Return (x, y) of the center of cell containing provided text 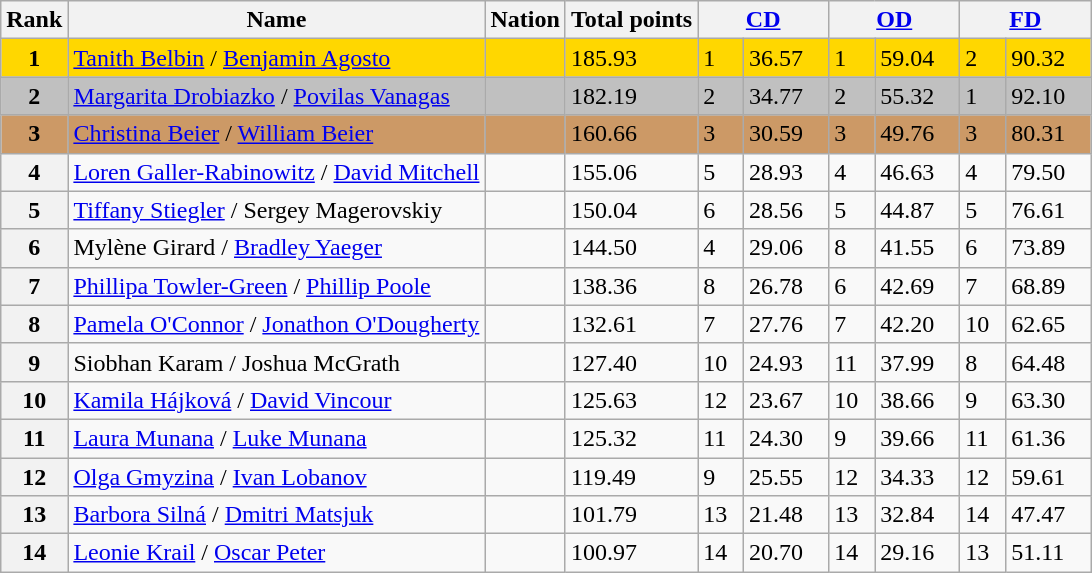
80.31 (1048, 134)
155.06 (631, 172)
144.50 (631, 248)
47.47 (1048, 515)
64.48 (1048, 362)
27.76 (786, 324)
21.48 (786, 515)
59.04 (918, 58)
119.49 (631, 477)
125.32 (631, 438)
39.66 (918, 438)
24.30 (786, 438)
FD (1026, 20)
34.77 (786, 96)
Rank (34, 20)
61.36 (1048, 438)
92.10 (1048, 96)
Pamela O'Connor / Jonathon O'Dougherty (276, 324)
20.70 (786, 553)
42.69 (918, 286)
127.40 (631, 362)
150.04 (631, 210)
42.20 (918, 324)
51.11 (1048, 553)
79.50 (1048, 172)
38.66 (918, 400)
63.30 (1048, 400)
Tiffany Stiegler / Sergey Magerovskiy (276, 210)
Barbora Silná / Dmitri Matsjuk (276, 515)
Name (276, 20)
138.36 (631, 286)
59.61 (1048, 477)
Tanith Belbin / Benjamin Agosto (276, 58)
100.97 (631, 553)
73.89 (1048, 248)
OD (894, 20)
Christina Beier / William Beier (276, 134)
Total points (631, 20)
25.55 (786, 477)
160.66 (631, 134)
Olga Gmyzina / Ivan Lobanov (276, 477)
55.32 (918, 96)
182.19 (631, 96)
36.57 (786, 58)
185.93 (631, 58)
Loren Galler-Rabinowitz / David Mitchell (276, 172)
29.16 (918, 553)
37.99 (918, 362)
76.61 (1048, 210)
24.93 (786, 362)
Nation (525, 20)
41.55 (918, 248)
Phillipa Towler-Green / Phillip Poole (276, 286)
28.93 (786, 172)
32.84 (918, 515)
125.63 (631, 400)
CD (764, 20)
30.59 (786, 134)
Mylène Girard / Bradley Yaeger (276, 248)
49.76 (918, 134)
34.33 (918, 477)
132.61 (631, 324)
101.79 (631, 515)
Kamila Hájková / David Vincour (276, 400)
23.67 (786, 400)
62.65 (1048, 324)
Leonie Krail / Oscar Peter (276, 553)
26.78 (786, 286)
90.32 (1048, 58)
Margarita Drobiazko / Povilas Vanagas (276, 96)
Laura Munana / Luke Munana (276, 438)
29.06 (786, 248)
68.89 (1048, 286)
46.63 (918, 172)
Siobhan Karam / Joshua McGrath (276, 362)
28.56 (786, 210)
44.87 (918, 210)
